Identify which cell holds the provided text, then report its [X, Y] central coordinate. 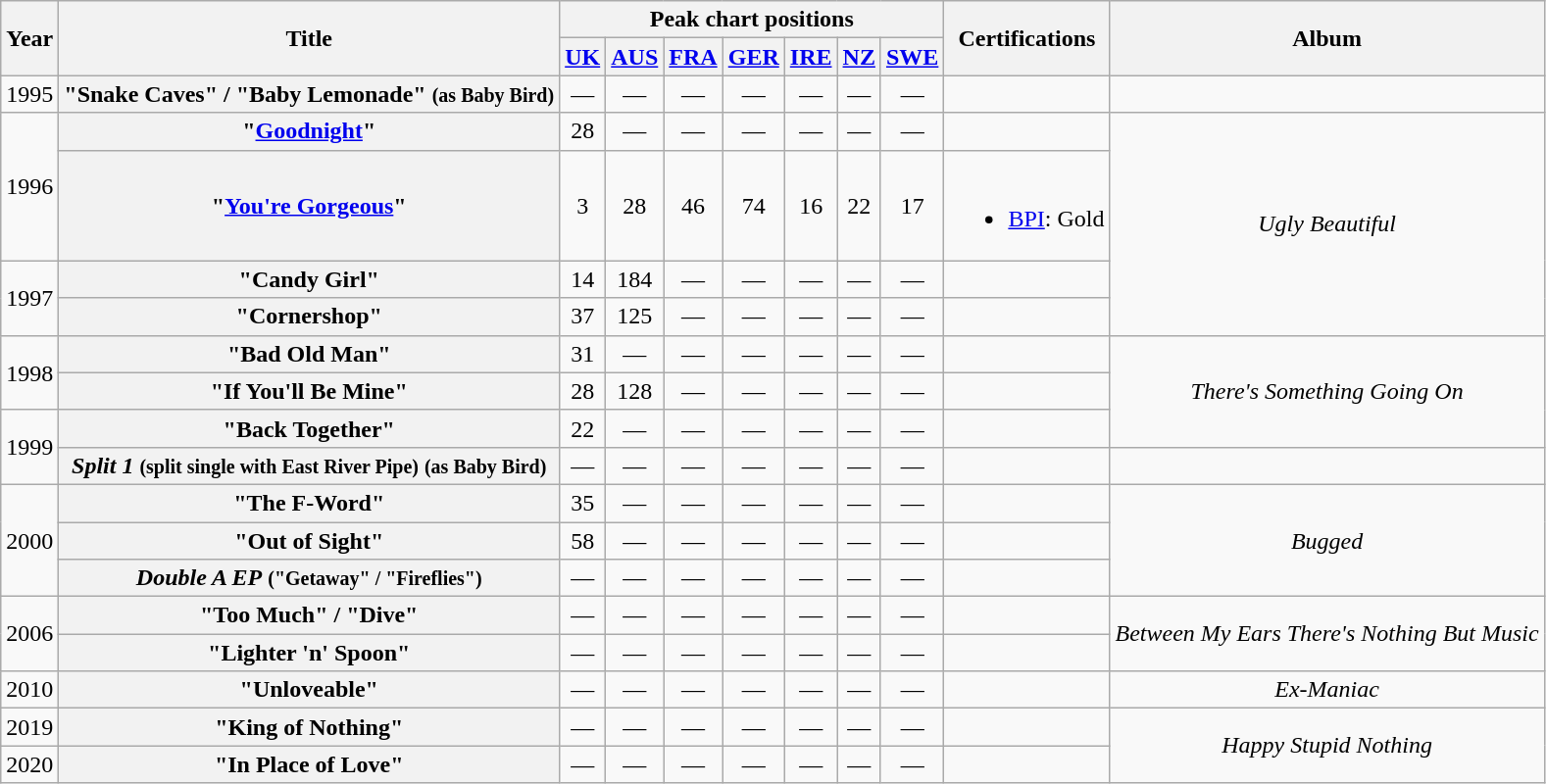
Between My Ears There's Nothing But Music [1327, 634]
184 [635, 279]
"Goodnight" [310, 131]
Year [29, 38]
AUS [635, 57]
SWE [912, 57]
"Out of Sight" [310, 540]
2010 [29, 690]
2006 [29, 634]
125 [635, 317]
2000 [29, 540]
31 [582, 354]
"Snake Caves" / "Baby Lemonade" (as Baby Bird) [310, 94]
"King of Nothing" [310, 727]
FRA [693, 57]
17 [912, 206]
"Too Much" / "Dive" [310, 615]
Double A EP ("Getaway" / "Fireflies") [310, 578]
1999 [29, 447]
There's Something Going On [1327, 391]
Album [1327, 38]
Bugged [1327, 540]
"If You'll Be Mine" [310, 391]
128 [635, 391]
NZ [859, 57]
Peak chart positions [752, 20]
37 [582, 317]
1997 [29, 298]
"You're Gorgeous" [310, 206]
1995 [29, 94]
IRE [811, 57]
"Back Together" [310, 428]
"Unloveable" [310, 690]
"Candy Girl" [310, 279]
"Cornershop" [310, 317]
58 [582, 540]
3 [582, 206]
46 [693, 206]
74 [753, 206]
1996 [29, 186]
16 [811, 206]
2019 [29, 727]
"Bad Old Man" [310, 354]
35 [582, 503]
14 [582, 279]
1998 [29, 372]
"Lighter 'n' Spoon" [310, 653]
"The F-Word" [310, 503]
Title [310, 38]
UK [582, 57]
Ugly Beautiful [1327, 223]
"In Place of Love" [310, 764]
BPI: Gold [1027, 206]
Happy Stupid Nothing [1327, 746]
2020 [29, 764]
Split 1 (split single with East River Pipe) (as Baby Bird) [310, 465]
Ex-Maniac [1327, 690]
Certifications [1027, 38]
GER [753, 57]
